For the text-containing cell, return its midpoint in [x, y] coordinate format. 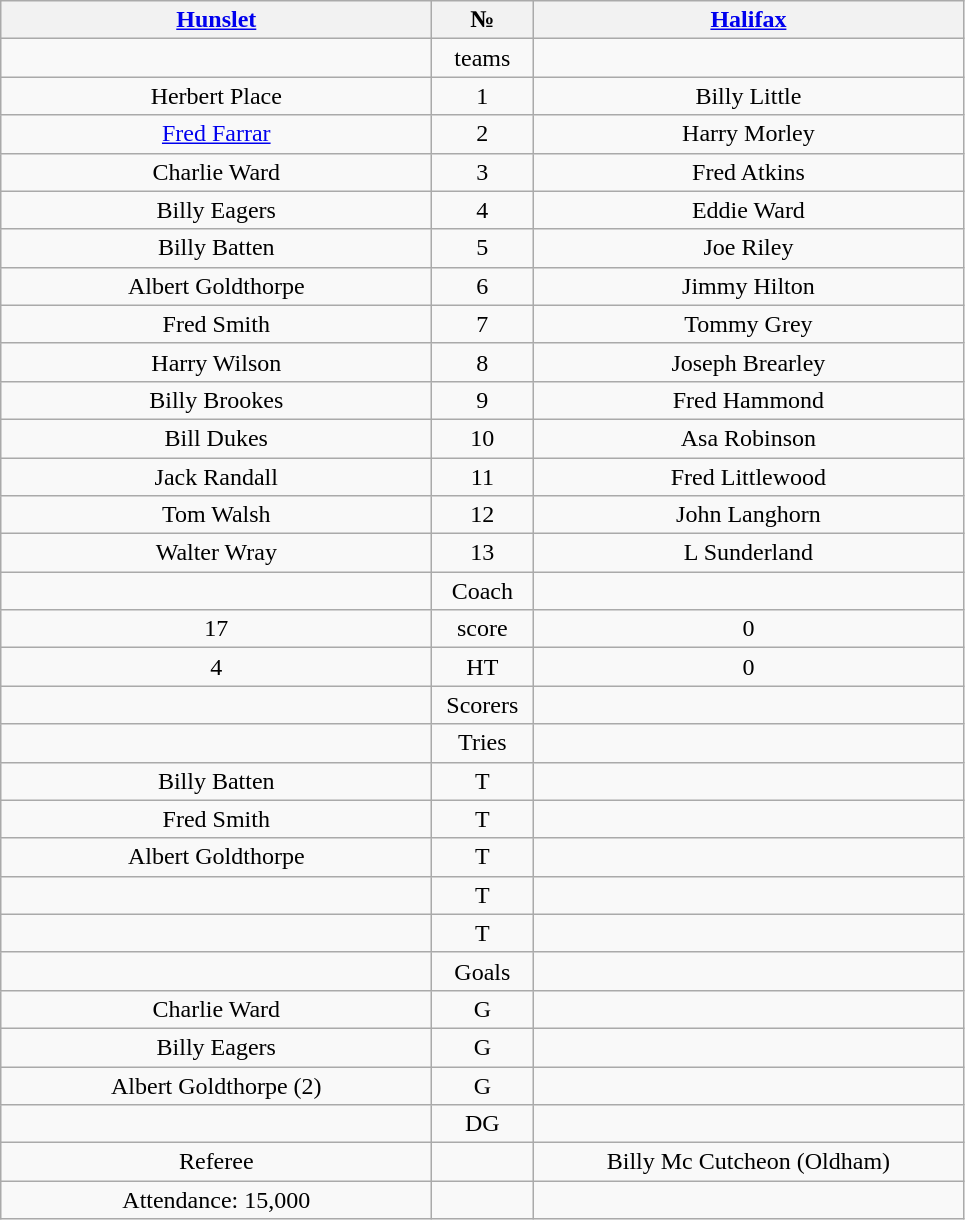
HT [482, 667]
Harry Wilson [216, 362]
Goals [482, 971]
5 [482, 248]
Joseph Brearley [748, 362]
Herbert Place [216, 96]
2 [482, 134]
Hunslet [216, 20]
Scorers [482, 705]
Fred Littlewood [748, 477]
Fred Farrar [216, 134]
Walter Wray [216, 553]
12 [482, 515]
Tries [482, 743]
8 [482, 362]
Eddie Ward [748, 210]
Harry Morley [748, 134]
Tom Walsh [216, 515]
Coach [482, 591]
3 [482, 172]
John Langhorn [748, 515]
Halifax [748, 20]
Jimmy Hilton [748, 286]
10 [482, 438]
Billy Little [748, 96]
Billy Mc Cutcheon (Oldham) [748, 1162]
Asa Robinson [748, 438]
teams [482, 58]
№ [482, 20]
7 [482, 324]
Joe Riley [748, 248]
6 [482, 286]
13 [482, 553]
Bill Dukes [216, 438]
Attendance: 15,000 [216, 1200]
Fred Hammond [748, 400]
9 [482, 400]
DG [482, 1124]
Billy Brookes [216, 400]
L Sunderland [748, 553]
1 [482, 96]
Jack Randall [216, 477]
Albert Goldthorpe (2) [216, 1085]
Referee [216, 1162]
11 [482, 477]
17 [216, 629]
score [482, 629]
Tommy Grey [748, 324]
Fred Atkins [748, 172]
